Find where the given text appears and provide that cell's center as [X, Y] coordinate. 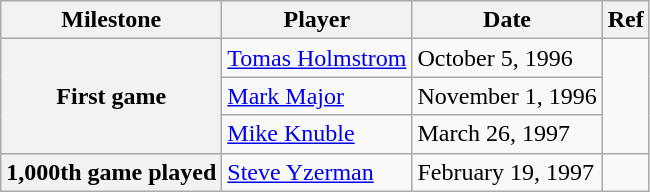
October 5, 1996 [507, 58]
First game [112, 96]
March 26, 1997 [507, 134]
1,000th game played [112, 172]
Mark Major [317, 96]
Player [317, 20]
Date [507, 20]
Tomas Holmstrom [317, 58]
Steve Yzerman [317, 172]
February 19, 1997 [507, 172]
Ref [626, 20]
Milestone [112, 20]
Mike Knuble [317, 134]
November 1, 1996 [507, 96]
